Return the [x, y] coordinate for the center point of the cell that contains the specified text.  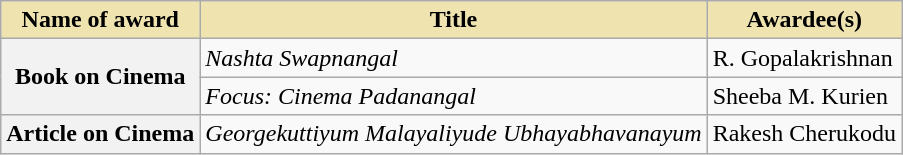
Title [454, 20]
R. Gopalakrishnan [804, 58]
Name of award [100, 20]
Georgekuttiyum Malayaliyude Ubhayabhavanayum [454, 134]
Focus: Cinema Padanangal [454, 96]
Nashta Swapnangal [454, 58]
Article on Cinema [100, 134]
Rakesh Cherukodu [804, 134]
Sheeba M. Kurien [804, 96]
Awardee(s) [804, 20]
Book on Cinema [100, 77]
